Search for the cell housing the specified text and yield its (x, y) center coordinate. 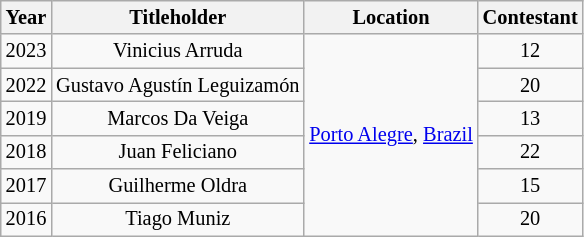
22 (530, 152)
13 (530, 118)
2023 (26, 51)
15 (530, 186)
Marcos Da Veiga (178, 118)
Vinicius Arruda (178, 51)
Gustavo Agustín Leguizamón (178, 85)
Location (390, 17)
2022 (26, 85)
2018 (26, 152)
2019 (26, 118)
Porto Alegre, Brazil (390, 135)
Guilherme Oldra (178, 186)
12 (530, 51)
Tiago Muniz (178, 219)
Contestant (530, 17)
2016 (26, 219)
2017 (26, 186)
Titleholder (178, 17)
Year (26, 17)
Juan Feliciano (178, 152)
